Identify which cell holds the provided text, then report its (X, Y) central coordinate. 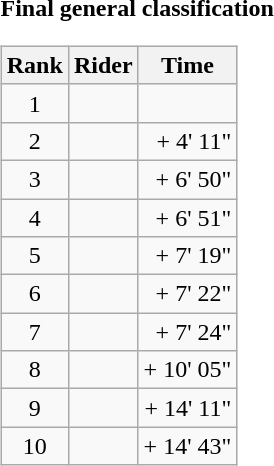
+ 4' 11" (188, 141)
5 (34, 256)
+ 7' 22" (188, 294)
+ 7' 19" (188, 256)
+ 14' 11" (188, 408)
Time (188, 65)
Rank (34, 65)
+ 7' 24" (188, 332)
8 (34, 370)
2 (34, 141)
1 (34, 103)
6 (34, 294)
3 (34, 179)
+ 10' 05" (188, 370)
+ 6' 50" (188, 179)
4 (34, 217)
+ 14' 43" (188, 446)
7 (34, 332)
+ 6' 51" (188, 217)
9 (34, 408)
Rider (103, 65)
10 (34, 446)
